Extract the (X, Y) coordinate from the center of the cell holding the provided text.  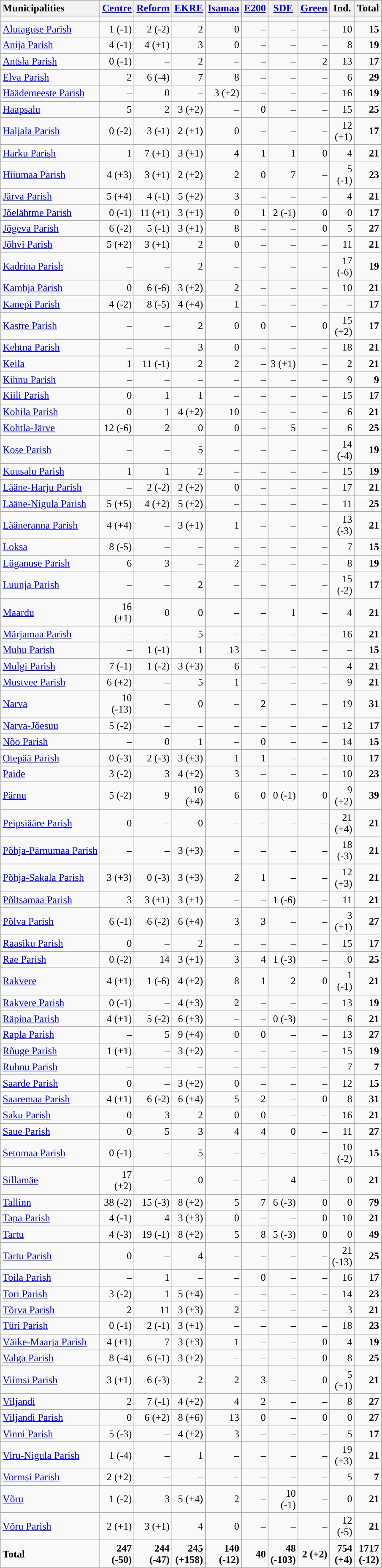
Haapsalu (50, 109)
Rae Parish (50, 959)
Lääneranna Parish (50, 526)
Keila (50, 364)
EKRE (188, 8)
Tapa Parish (50, 1218)
21 (-13) (342, 1256)
Saku Parish (50, 1115)
Reform (153, 8)
1 (-3) (283, 959)
Maardu (50, 613)
Räpina Parish (50, 1019)
Loksa (50, 547)
4 (-3) (116, 1234)
21 (+4) (342, 823)
Ind. (342, 8)
Kiili Parish (50, 396)
12 (+1) (342, 131)
Saue Parish (50, 1131)
40 (255, 1554)
Green (314, 8)
Jõgeva Parish (50, 229)
245 (+158) (188, 1554)
48 (-103) (283, 1554)
Narva (50, 704)
Hiiumaa Parish (50, 175)
Elva Parish (50, 77)
1 (-4) (116, 1455)
Kuusalu Parish (50, 471)
Jõelähtme Parish (50, 212)
9 (+4) (188, 1035)
Tõrva Parish (50, 1310)
6 (-4) (153, 77)
6 (-6) (153, 288)
1 (+1) (116, 1051)
Isamaa (223, 8)
1717 (-12) (368, 1554)
Pärnu (50, 796)
18 (-3) (342, 850)
Põhja-Sakala Parish (50, 878)
Nõo Parish (50, 742)
29 (368, 77)
Ruhnu Parish (50, 1067)
Paide (50, 774)
11 (+1) (153, 212)
Viljandi (50, 1401)
Kose Parish (50, 450)
79 (368, 1202)
Tartu (50, 1234)
10 (-13) (116, 704)
Mulgi Parish (50, 666)
Tartu Parish (50, 1256)
247 (-50) (116, 1554)
Municipalities (50, 8)
14 (-4) (342, 450)
10 (-2) (342, 1153)
15 (+2) (342, 326)
Mustvee Parish (50, 682)
6 (+3) (188, 1019)
Harku Parish (50, 153)
Järva Parish (50, 196)
17 (+2) (116, 1180)
Raasiku Parish (50, 943)
Haljala Parish (50, 131)
Lüganuse Parish (50, 563)
Kehtna Parish (50, 348)
12 (-5) (342, 1526)
5 (+5) (116, 503)
39 (368, 796)
Alutaguse Parish (50, 29)
Kihnu Parish (50, 380)
Põltsamaa Parish (50, 900)
Lääne-Nigula Parish (50, 503)
E200 (255, 8)
Saarde Parish (50, 1083)
Viru-Nigula Parish (50, 1455)
Kohtla-Järve (50, 428)
Kohila Parish (50, 412)
Põhja-Pärnumaa Parish (50, 850)
5 (+1) (342, 1379)
Anija Parish (50, 45)
12 (+3) (342, 878)
10 (-1) (283, 1499)
Võru Parish (50, 1526)
Peipsiääre Parish (50, 823)
Kanepi Parish (50, 304)
244 (-47) (153, 1554)
Tori Parish (50, 1294)
Sillamäe (50, 1180)
Põlva Parish (50, 921)
Rakvere Parish (50, 1003)
Valga Parish (50, 1358)
Muhu Parish (50, 650)
12 (-6) (116, 428)
3 (-1) (153, 131)
8 (-4) (116, 1358)
Saaremaa Parish (50, 1099)
Rõuge Parish (50, 1051)
49 (368, 1234)
Kastre Parish (50, 326)
16 (+1) (116, 613)
Centre (116, 8)
15 (-2) (342, 585)
8 (+6) (188, 1417)
SDE (283, 8)
Narva-Jõesuu (50, 726)
Märjamaa Parish (50, 634)
10 (+4) (188, 796)
Kadrina Parish (50, 267)
Kambja Parish (50, 288)
9 (+2) (342, 796)
Võru (50, 1499)
19 (+3) (342, 1455)
Luunja Parish (50, 585)
Otepää Parish (50, 758)
Lääne-Harju Parish (50, 487)
Tallinn (50, 1202)
Viimsi Parish (50, 1379)
Jõhvi Parish (50, 245)
Vinni Parish (50, 1434)
Antsla Parish (50, 61)
Vormsi Parish (50, 1477)
140 (-12) (223, 1554)
Häädemeeste Parish (50, 93)
Rapla Parish (50, 1035)
15 (-3) (153, 1202)
Viljandi Parish (50, 1417)
4 (-2) (116, 304)
Setomaa Parish (50, 1153)
38 (-2) (116, 1202)
7 (+1) (153, 153)
19 (-1) (153, 1234)
754 (+4) (342, 1554)
11 (-1) (153, 364)
Toila Parish (50, 1278)
17 (-6) (342, 267)
Rakvere (50, 981)
Türi Parish (50, 1326)
2 (-3) (153, 758)
Väike-Maarja Parish (50, 1342)
13 (-3) (342, 526)
